Determine the (X, Y) coordinate at the center of the cell enclosing the given text.  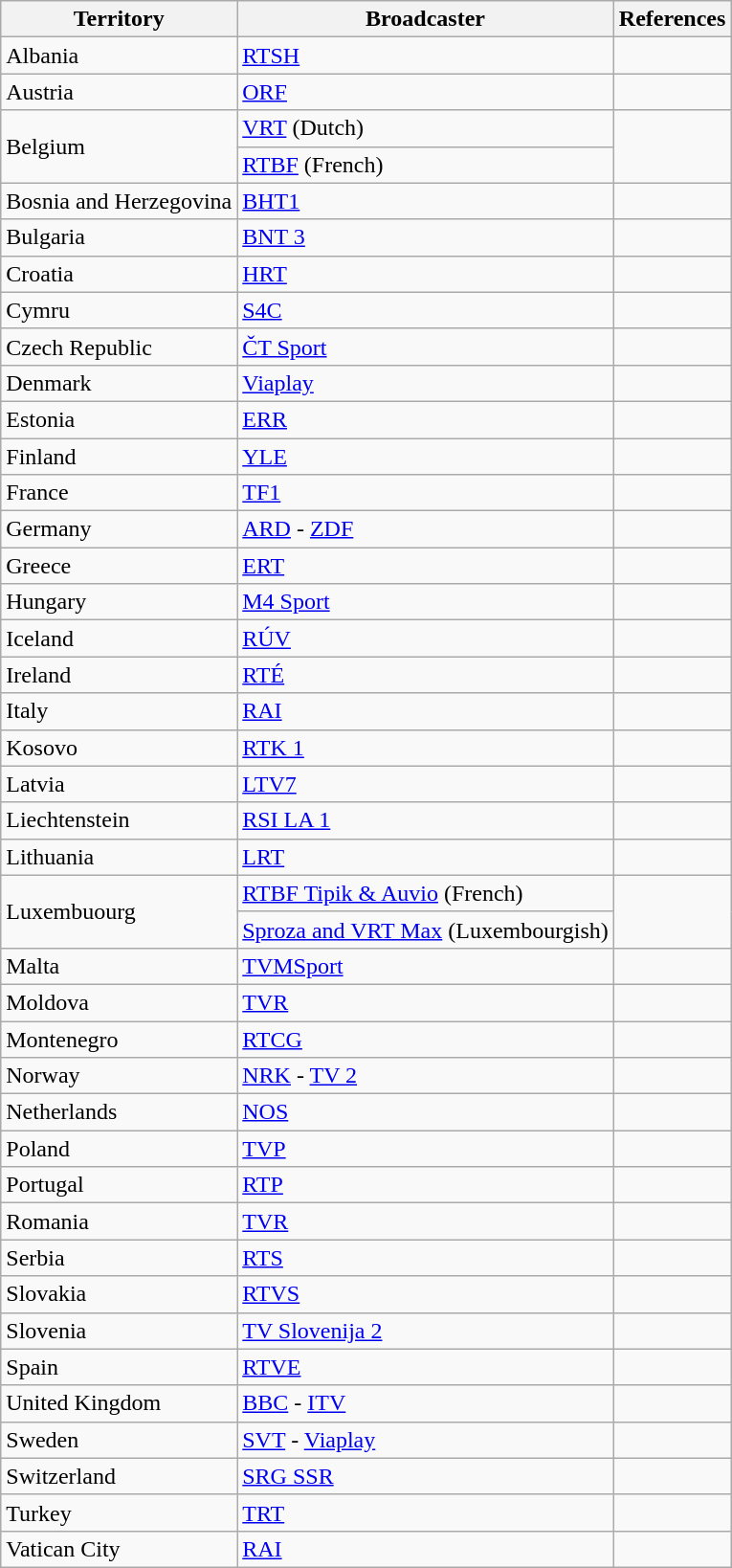
TVP (426, 1149)
ERR (426, 419)
Italy (119, 711)
Territory (119, 19)
France (119, 493)
Poland (119, 1149)
ARD - ZDF (426, 529)
Romania (119, 1221)
RSI LA 1 (426, 820)
Turkey (119, 1512)
Ireland (119, 675)
TF1 (426, 493)
NOS (426, 1112)
Slovenia (119, 1331)
BNT 3 (426, 237)
Norway (119, 1076)
Hungary (119, 602)
RTP (426, 1185)
Luxembuourg (119, 911)
Slovakia (119, 1294)
Moldova (119, 1002)
YLE (426, 457)
Netherlands (119, 1112)
Czech Republic (119, 347)
Switzerland (119, 1476)
Viaplay (426, 383)
Iceland (119, 638)
Kosovo (119, 748)
LRT (426, 857)
BHT1 (426, 201)
RTS (426, 1258)
Serbia (119, 1258)
RTSH (426, 56)
LTV7 (426, 784)
RTVS (426, 1294)
Greece (119, 566)
Bulgaria (119, 237)
Vatican City (119, 1549)
Bosnia and Herzegovina (119, 201)
ERT (426, 566)
Austria (119, 92)
M4 Sport (426, 602)
Cymru (119, 310)
VRT (Dutch) (426, 128)
United Kingdom (119, 1403)
RTVE (426, 1367)
Germany (119, 529)
HRT (426, 274)
Montenegro (119, 1039)
TV Slovenija 2 (426, 1331)
RTK 1 (426, 748)
S4C (426, 310)
Denmark (119, 383)
Albania (119, 56)
NRK - TV 2 (426, 1076)
ORF (426, 92)
Liechtenstein (119, 820)
TVMSport (426, 966)
Croatia (119, 274)
BBC - ITV (426, 1403)
Broadcaster (426, 19)
Sweden (119, 1440)
Lithuania (119, 857)
Sproza and VRT Max (Luxembourgish) (426, 930)
Estonia (119, 419)
RÚV (426, 638)
Latvia (119, 784)
RTBF (French) (426, 165)
SRG SSR (426, 1476)
References (672, 19)
RTÉ (426, 675)
Belgium (119, 146)
Portugal (119, 1185)
RTCG (426, 1039)
TRT (426, 1512)
ČT Sport (426, 347)
RTBF Tipik & Auvio (French) (426, 893)
Spain (119, 1367)
Malta (119, 966)
SVT - Viaplay (426, 1440)
Finland (119, 457)
